Identify which cell holds the provided text, then report its [X, Y] central coordinate. 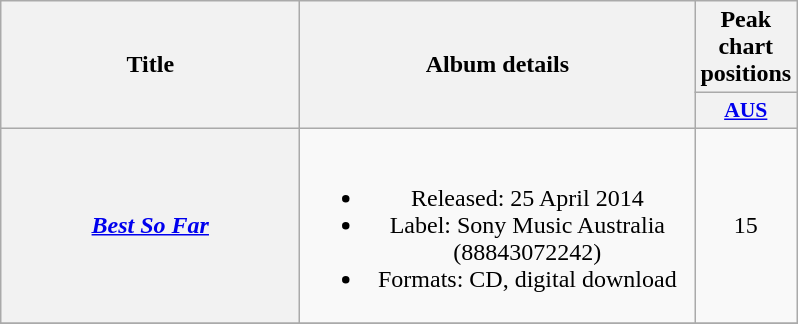
Title [150, 65]
Peak chart positions [746, 47]
AUS [746, 111]
Best So Far [150, 225]
15 [746, 225]
Released: 25 April 2014Label: Sony Music Australia (88843072242)Formats: CD, digital download [498, 225]
Album details [498, 65]
